From the cell containing the given text, extract its center point as (x, y) coordinate. 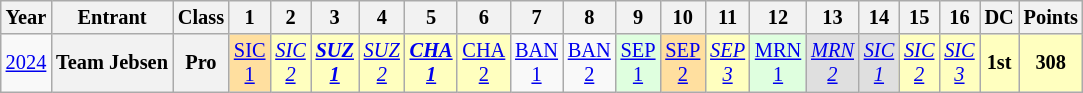
14 (879, 17)
SUZ2 (382, 63)
8 (590, 17)
SEP3 (728, 63)
13 (832, 17)
SUZ1 (335, 63)
Points (1051, 17)
Year (26, 17)
2024 (26, 63)
DC (1000, 17)
MRN1 (778, 63)
1 (250, 17)
6 (484, 17)
SIC3 (959, 63)
CHA2 (484, 63)
BAN1 (536, 63)
BAN2 (590, 63)
Class (201, 17)
11 (728, 17)
15 (919, 17)
3 (335, 17)
Entrant (112, 17)
16 (959, 17)
10 (682, 17)
308 (1051, 63)
4 (382, 17)
9 (638, 17)
CHA1 (432, 63)
SEP2 (682, 63)
7 (536, 17)
SEP1 (638, 63)
5 (432, 17)
Team Jebsen (112, 63)
Pro (201, 63)
1st (1000, 63)
12 (778, 17)
MRN2 (832, 63)
2 (290, 17)
